Find where the given text appears and provide that cell's center as [x, y] coordinate. 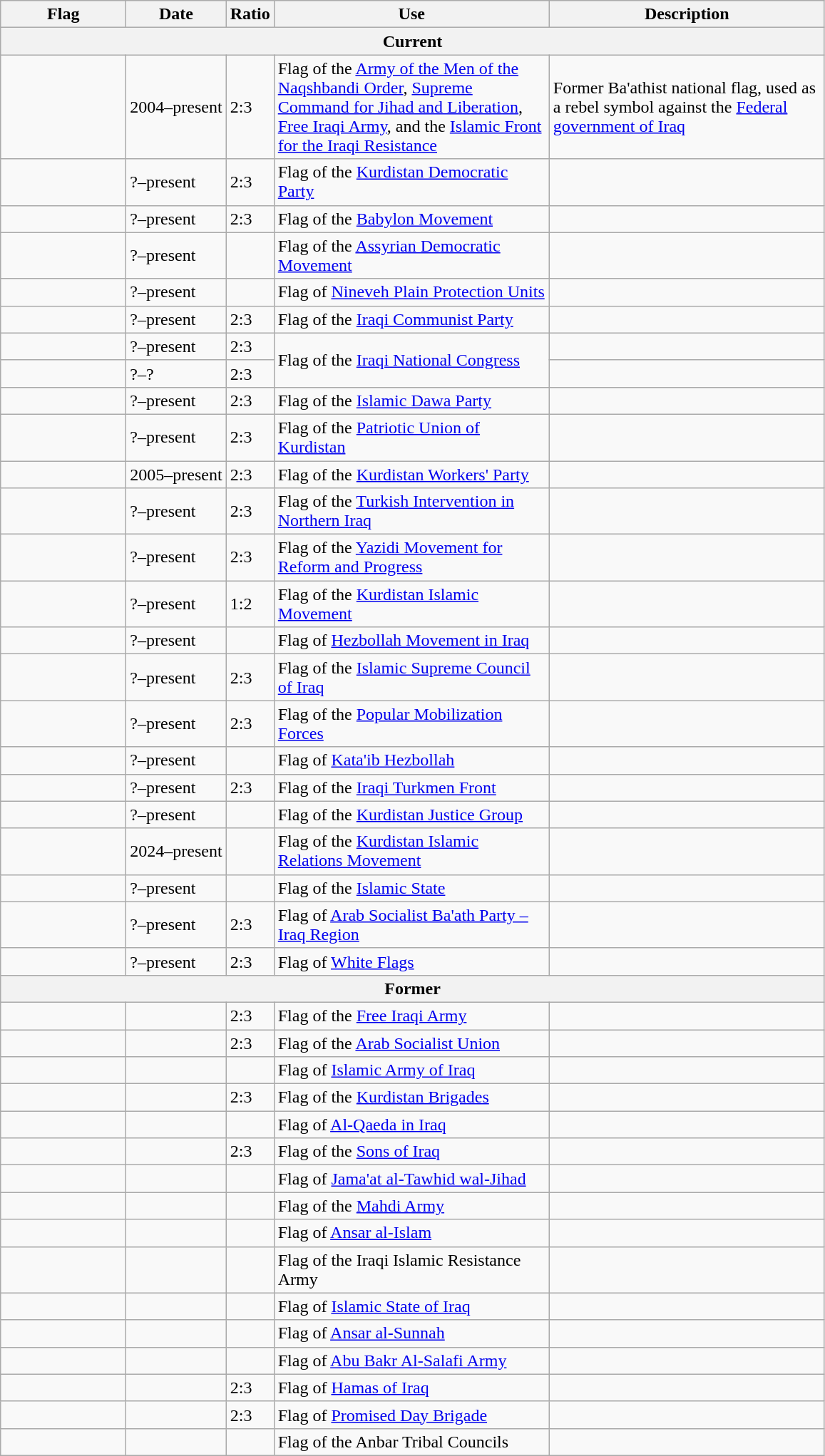
Former [413, 988]
Flag of the Sons of Iraq [411, 1152]
Flag [63, 14]
Flag of the Kurdistan Democratic Party [411, 182]
Flag of Ansar al-Sunnah [411, 1333]
2005–present [176, 474]
Flag of the Kurdistan Justice Group [411, 815]
Flag of the Islamic Supreme Council of Iraq [411, 677]
Flag of Islamic Army of Iraq [411, 1070]
?–? [176, 373]
Flag of the Free Iraqi Army [411, 1016]
Flag of the Popular Mobilization Forces [411, 724]
Flag of the Patriotic Union of Kurdistan [411, 438]
Flag of the Iraqi Communist Party [411, 319]
Flag of the Kurdistan Islamic Movement [411, 604]
Current [413, 41]
1:2 [250, 604]
Flag of the Kurdistan Workers' Party [411, 474]
Flag of Al-Qaeda in Iraq [411, 1125]
Flag of the Iraqi Islamic Resistance Army [411, 1270]
Flag of Hamas of Iraq [411, 1388]
Ratio [250, 14]
Flag of Jama'at al-Tawhid wal-Jihad [411, 1179]
Use [411, 14]
2004–present [176, 107]
Flag of Kata'ib Hezbollah [411, 760]
Flag of the Islamic Dawa Party [411, 401]
Flag of Islamic State of Iraq [411, 1306]
Flag of the Kurdistan Brigades [411, 1098]
Flag of the Yazidi Movement for Reform and Progress [411, 557]
Flag of Hezbollah Movement in Iraq [411, 641]
Description [687, 14]
Flag of Abu Bakr Al-Salafi Army [411, 1361]
Flag of White Flags [411, 961]
Flag of the Mahdi Army [411, 1206]
Flag of the Islamic State [411, 888]
Flag of the Iraqi National Congress [411, 360]
Flag of the Iraqi Turkmen Front [411, 788]
Flag of Ansar al-Islam [411, 1233]
Flag of the Turkish Intervention in Northern Iraq [411, 512]
Flag of Promised Day Brigade [411, 1415]
Former Ba'athist national flag, used as a rebel symbol against the Federal government of Iraq [687, 107]
Date [176, 14]
Flag of Arab Socialist Ba'ath Party – Iraq Region [411, 925]
Flag of the Assyrian Democratic Movement [411, 255]
2024–present [176, 851]
Flag of Nineveh Plain Protection Units [411, 292]
Flag of the Anbar Tribal Councils [411, 1442]
Flag of the Kurdistan Islamic Relations Movement [411, 851]
Flag of the Babylon Movement [411, 219]
Flag of the Arab Socialist Union [411, 1043]
